Output the [X, Y] coordinate of the center of the cell containing the given text.  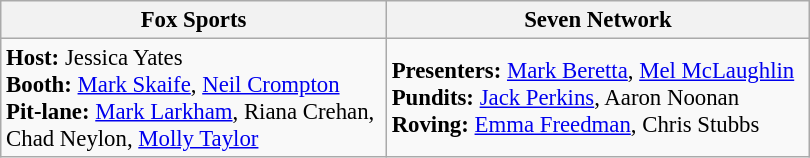
Presenters: Mark Beretta, Mel McLaughlinPundits: Jack Perkins, Aaron NoonanRoving: Emma Freedman, Chris Stubbs [598, 98]
Seven Network [598, 20]
Fox Sports [194, 20]
Host: Jessica YatesBooth: Mark Skaife, Neil CromptonPit-lane: Mark Larkham, Riana Crehan, Chad Neylon, Molly Taylor [194, 98]
